Provide the [X, Y] coordinate of the cell's center where the given text is located.  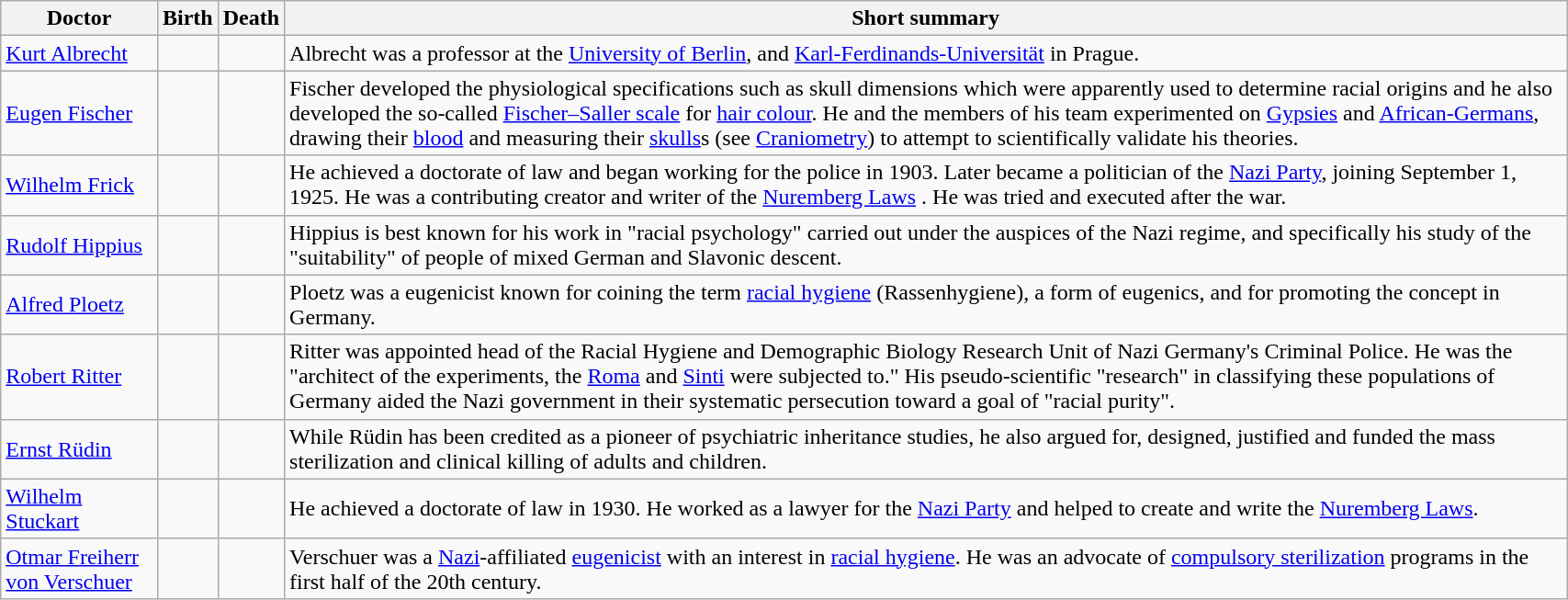
Rudolf Hippius [79, 244]
Ernst Rüdin [79, 448]
Otmar Freiherr von Verschuer [79, 568]
Birth [187, 18]
Ploetz was a eugenicist known for coining the term racial hygiene (Rassenhygiene), a form of eugenics, and for promoting the concept in Germany. [926, 305]
Robert Ritter [79, 377]
Death [251, 18]
Alfred Ploetz [79, 305]
He achieved a doctorate of law in 1930. He worked as a lawyer for the Nazi Party and helped to create and write the Nuremberg Laws. [926, 509]
Eugen Fischer [79, 113]
Short summary [926, 18]
Kurt Albrecht [79, 53]
Doctor [79, 18]
Wilhelm Stuckart [79, 509]
Wilhelm Frick [79, 186]
Albrecht was a professor at the University of Berlin, and Karl-Ferdinands-Universität in Prague. [926, 53]
